Search for the cell housing the specified text and yield its (x, y) center coordinate. 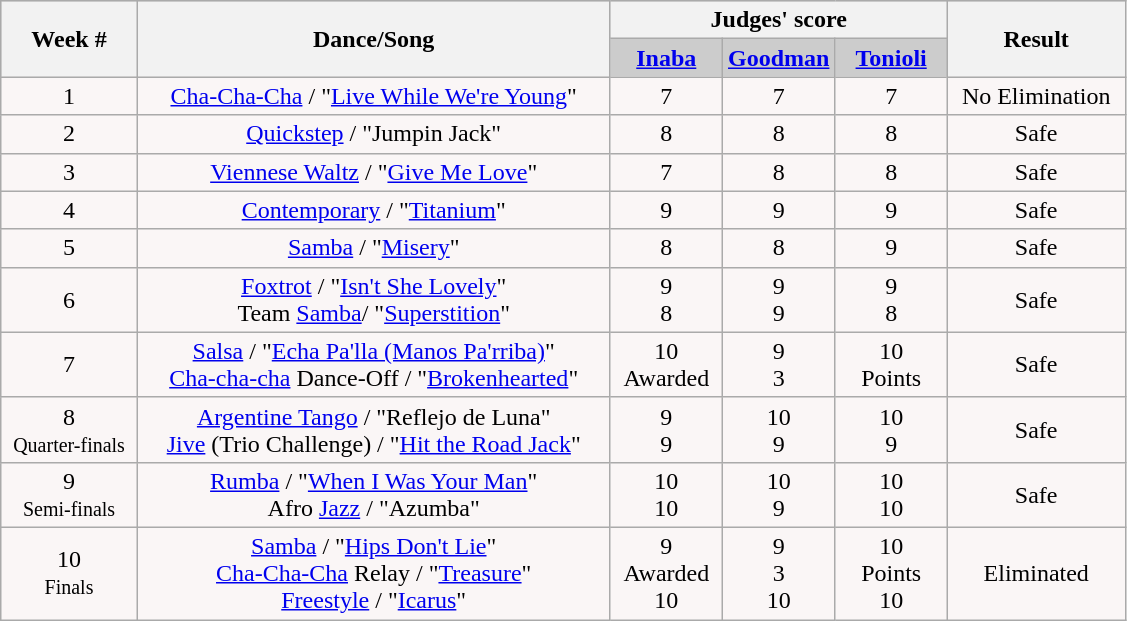
Dance/Song (374, 39)
Goodman (779, 58)
93 (779, 364)
10Points (891, 364)
10Awarded (666, 364)
Inaba (666, 58)
10Points10 (891, 573)
9310 (779, 573)
Week # (70, 39)
Viennese Waltz / "Give Me Love" (374, 172)
Samba / "Misery" (374, 248)
Salsa / "Echa Pa'lla (Manos Pa'rriba)" Cha-cha-cha Dance-Off / "Brokenhearted" (374, 364)
Contemporary / "Titanium" (374, 210)
6 (70, 300)
2 (70, 134)
Rumba / "When I Was Your Man" Afro Jazz / "Azumba" (374, 494)
Samba / "Hips Don't Lie" Cha-Cha-Cha Relay / "Treasure" Freestyle / "Icarus" (374, 573)
Argentine Tango / "Reflejo de Luna" Jive (Trio Challenge) / "Hit the Road Jack" (374, 430)
Foxtrot / "Isn't She Lovely" Team Samba/ "Superstition" (374, 300)
3 (70, 172)
Quickstep / "Jumpin Jack" (374, 134)
9 Semi-finals (70, 494)
Eliminated (1036, 573)
1 (70, 96)
8 Quarter-finals (70, 430)
9Awarded10 (666, 573)
Cha-Cha-Cha / "Live While We're Young" (374, 96)
Tonioli (891, 58)
4 (70, 210)
Judges' score (778, 20)
5 (70, 248)
Result (1036, 39)
No Elimination (1036, 96)
10 Finals (70, 573)
